Output the [X, Y] coordinate of the center of the cell containing the given text.  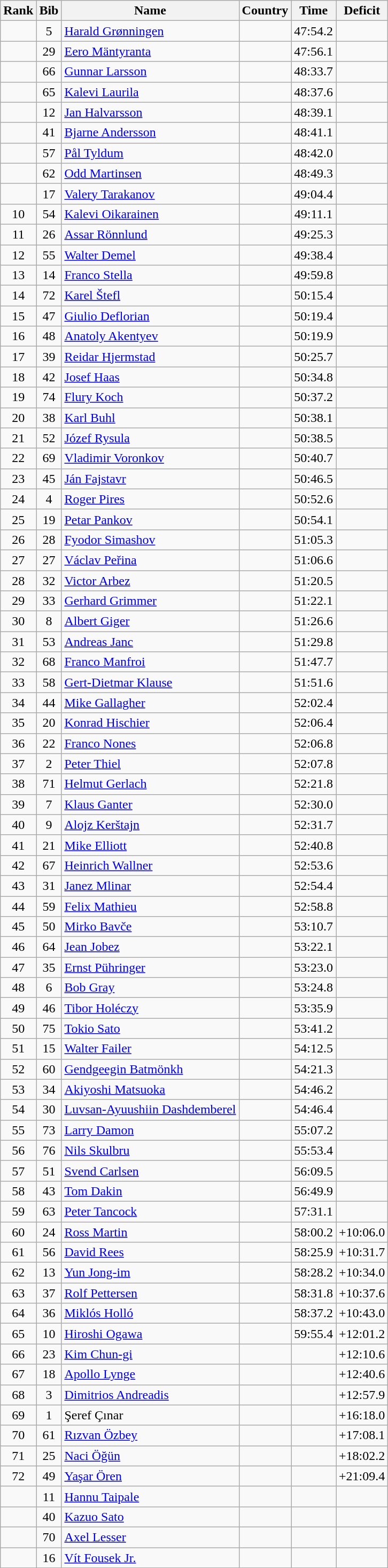
50:34.8 [314, 377]
53:22.1 [314, 947]
+17:08.1 [362, 1435]
50:52.6 [314, 499]
52:40.8 [314, 845]
58:37.2 [314, 1313]
+12:10.6 [362, 1354]
73 [49, 1130]
Akiyoshi Matsuoka [150, 1089]
Name [150, 11]
Kazuo Sato [150, 1517]
Peter Thiel [150, 764]
2 [49, 764]
Larry Damon [150, 1130]
+10:37.6 [362, 1293]
+12:40.6 [362, 1374]
+10:43.0 [362, 1313]
Klaus Ganter [150, 804]
52:06.8 [314, 743]
50:37.2 [314, 397]
50:19.4 [314, 316]
50:38.1 [314, 418]
52:30.0 [314, 804]
Roger Pires [150, 499]
51:51.6 [314, 682]
Harald Grønningen [150, 31]
51:22.1 [314, 601]
54:46.2 [314, 1089]
8 [49, 621]
Petar Pankov [150, 519]
Yaşar Ören [150, 1476]
59:55.4 [314, 1334]
Václav Peřina [150, 560]
Rolf Pettersen [150, 1293]
47:54.2 [314, 31]
Vít Fousek Jr. [150, 1558]
Giulio Deflorian [150, 316]
Nils Skulbru [150, 1150]
58:00.2 [314, 1232]
+12:01.2 [362, 1334]
Mirko Bavče [150, 927]
Janez Mlinar [150, 886]
Fyodor Simashov [150, 540]
3 [49, 1395]
Hiroshi Ogawa [150, 1334]
Josef Haas [150, 377]
Franco Stella [150, 275]
54:46.4 [314, 1110]
Dimitrios Andreadis [150, 1395]
Şeref Çınar [150, 1415]
53:41.2 [314, 1028]
Franco Nones [150, 743]
Bob Gray [150, 988]
48:49.3 [314, 173]
Deficit [362, 11]
58:25.9 [314, 1252]
Ján Fajstavr [150, 479]
Time [314, 11]
56:49.9 [314, 1191]
Pål Tyldum [150, 153]
Flury Koch [150, 397]
Gerhard Grimmer [150, 601]
49:04.4 [314, 194]
+16:18.0 [362, 1415]
51:20.5 [314, 580]
Ernst Pühringer [150, 967]
58:28.2 [314, 1273]
Alojz Kerštajn [150, 825]
52:06.4 [314, 723]
Rank [18, 11]
Hannu Taipale [150, 1496]
Mike Gallagher [150, 703]
6 [49, 988]
50:38.5 [314, 438]
Yun Jong-im [150, 1273]
Svend Carlsen [150, 1171]
Naci Öğün [150, 1456]
Bib [49, 11]
50:46.5 [314, 479]
Assar Rönnlund [150, 234]
9 [49, 825]
Karl Buhl [150, 418]
+10:34.0 [362, 1273]
Eero Mäntyranta [150, 51]
49:25.3 [314, 234]
48:41.1 [314, 133]
Felix Mathieu [150, 906]
Vladimir Voronkov [150, 458]
49:59.8 [314, 275]
51:29.8 [314, 642]
Country [265, 11]
Gert-Dietmar Klause [150, 682]
Kim Chun-gi [150, 1354]
4 [49, 499]
48:37.6 [314, 92]
52:02.4 [314, 703]
Peter Tancock [150, 1211]
Tibor Holéczy [150, 1008]
58:31.8 [314, 1293]
Jean Jobez [150, 947]
David Rees [150, 1252]
Jan Halvarsson [150, 112]
+18:02.2 [362, 1456]
50:19.9 [314, 336]
+10:06.0 [362, 1232]
Walter Demel [150, 255]
52:54.4 [314, 886]
52:58.8 [314, 906]
5 [49, 31]
52:07.8 [314, 764]
Miklós Holló [150, 1313]
Victor Arbez [150, 580]
Bjarne Andersson [150, 133]
Gunnar Larsson [150, 72]
48:33.7 [314, 72]
Andreas Janc [150, 642]
Kalevi Laurila [150, 92]
+12:57.9 [362, 1395]
51:26.6 [314, 621]
Odd Martinsen [150, 173]
51:47.7 [314, 662]
Reidar Hjermstad [150, 357]
57:31.1 [314, 1211]
50:25.7 [314, 357]
53:23.0 [314, 967]
51:05.3 [314, 540]
Konrad Hischier [150, 723]
52:21.8 [314, 784]
55:07.2 [314, 1130]
55:53.4 [314, 1150]
1 [49, 1415]
47:56.1 [314, 51]
54:12.5 [314, 1049]
52:53.6 [314, 865]
Tokio Sato [150, 1028]
+21:09.4 [362, 1476]
54:21.3 [314, 1069]
50:40.7 [314, 458]
+10:31.7 [362, 1252]
Anatoly Akentyev [150, 336]
Walter Failer [150, 1049]
50:54.1 [314, 519]
Karel Štefl [150, 296]
53:24.8 [314, 988]
Albert Giger [150, 621]
49:38.4 [314, 255]
76 [49, 1150]
53:35.9 [314, 1008]
52:31.7 [314, 825]
Franco Manfroi [150, 662]
74 [49, 397]
Ross Martin [150, 1232]
56:09.5 [314, 1171]
Luvsan-Ayuushiin Dashdemberel [150, 1110]
48:42.0 [314, 153]
Apollo Lynge [150, 1374]
48:39.1 [314, 112]
75 [49, 1028]
50:15.4 [314, 296]
49:11.1 [314, 214]
53:10.7 [314, 927]
Józef Rysula [150, 438]
7 [49, 804]
Rızvan Özbey [150, 1435]
Helmut Gerlach [150, 784]
Heinrich Wallner [150, 865]
Axel Lesser [150, 1537]
Gendgeegin Batmönkh [150, 1069]
Kalevi Oikarainen [150, 214]
51:06.6 [314, 560]
Tom Dakin [150, 1191]
Valery Tarakanov [150, 194]
Mike Elliott [150, 845]
